Pinpoint the cell where the given text exists, returning its (X, Y) midpoint coordinate. 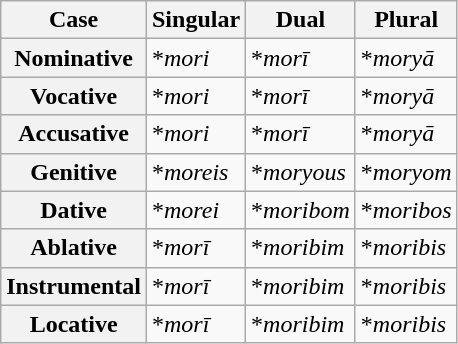
*moryom (406, 172)
Dative (74, 210)
Instrumental (74, 286)
Case (74, 20)
*moreis (196, 172)
Plural (406, 20)
Genitive (74, 172)
Singular (196, 20)
Dual (301, 20)
*moryous (301, 172)
*morei (196, 210)
*moribos (406, 210)
Nominative (74, 58)
Ablative (74, 248)
Accusative (74, 134)
Locative (74, 324)
*moribom (301, 210)
Vocative (74, 96)
